Return (x, y) of the center of cell containing provided text 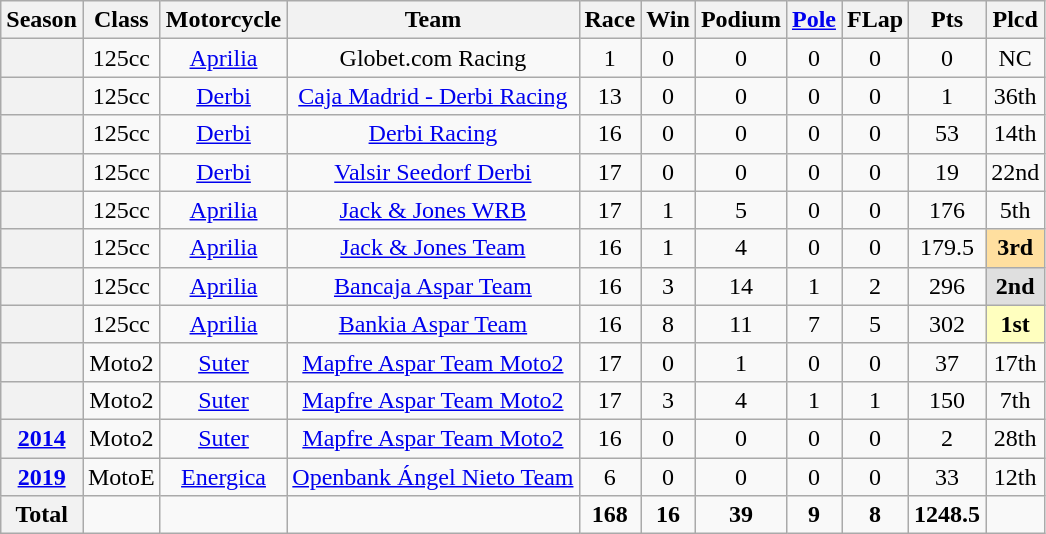
1st (1016, 324)
39 (740, 515)
Race (610, 20)
Jack & Jones WRB (433, 210)
Motorcycle (224, 20)
Win (668, 20)
1248.5 (948, 515)
9 (814, 515)
Season (42, 20)
296 (948, 286)
Plcd (1016, 20)
Pole (814, 20)
3rd (1016, 248)
179.5 (948, 248)
2014 (42, 438)
Team (433, 20)
19 (948, 172)
150 (948, 400)
Bancaja Aspar Team (433, 286)
FLap (876, 20)
12th (1016, 477)
168 (610, 515)
Globet.com Racing (433, 58)
14th (1016, 134)
Podium (740, 20)
Total (42, 515)
2019 (42, 477)
37 (948, 362)
Class (121, 20)
33 (948, 477)
28th (1016, 438)
Jack & Jones Team (433, 248)
11 (740, 324)
17th (1016, 362)
2nd (1016, 286)
Openbank Ángel Nieto Team (433, 477)
5th (1016, 210)
Energica (224, 477)
Caja Madrid - Derbi Racing (433, 96)
MotoE (121, 477)
36th (1016, 96)
14 (740, 286)
53 (948, 134)
7th (1016, 400)
6 (610, 477)
Pts (948, 20)
Valsir Seedorf Derbi (433, 172)
13 (610, 96)
Bankia Aspar Team (433, 324)
22nd (1016, 172)
7 (814, 324)
176 (948, 210)
NC (1016, 58)
Derbi Racing (433, 134)
302 (948, 324)
